Output the (x, y) coordinate of the center of the cell containing the given text.  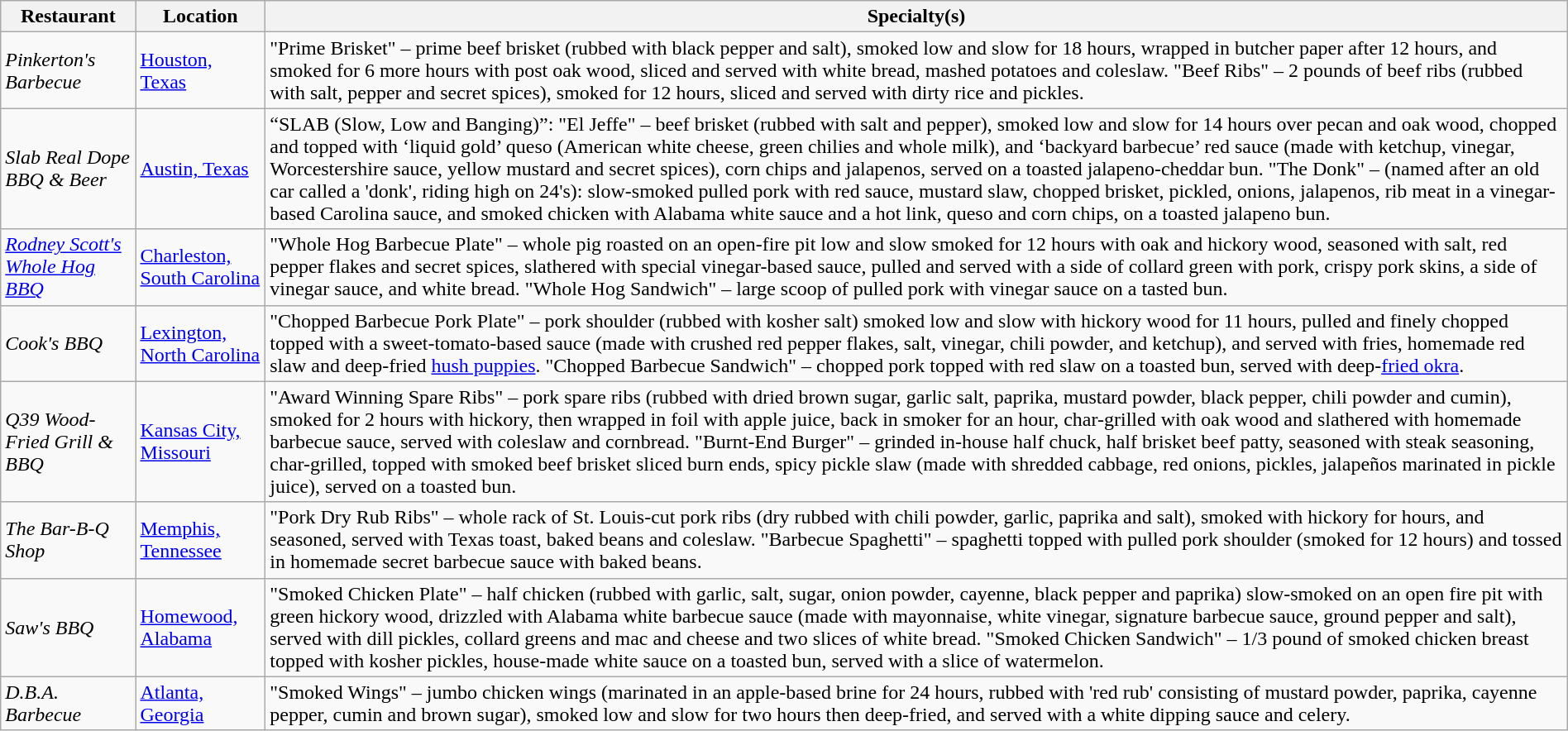
Charleston, South Carolina (200, 267)
The Bar-B-Q Shop (68, 540)
Specialty(s) (916, 17)
Rodney Scott's Whole Hog BBQ (68, 267)
D.B.A. Barbecue (68, 703)
Saw's BBQ (68, 627)
Q39 Wood-Fried Grill & BBQ (68, 442)
Cook's BBQ (68, 343)
Slab Real Dope BBQ & Beer (68, 169)
Kansas City, Missouri (200, 442)
Houston, Texas (200, 70)
Homewood, Alabama (200, 627)
Lexington, North Carolina (200, 343)
Austin, Texas (200, 169)
Restaurant (68, 17)
Location (200, 17)
Atlanta, Georgia (200, 703)
Memphis, Tennessee (200, 540)
Pinkerton's Barbecue (68, 70)
